Identify which cell holds the provided text, then report its [X, Y] central coordinate. 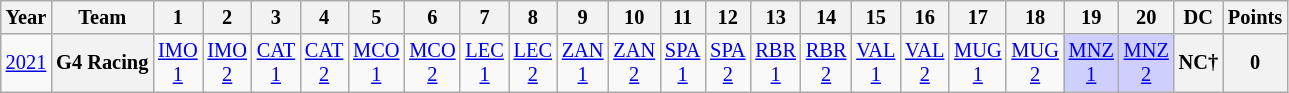
1 [178, 17]
MNZ2 [1146, 63]
RBR2 [826, 63]
8 [533, 17]
15 [876, 17]
SPA2 [728, 63]
MNZ1 [1092, 63]
11 [682, 17]
Team [102, 17]
G4 Racing [102, 63]
10 [634, 17]
7 [484, 17]
13 [775, 17]
DC [1198, 17]
CAT1 [276, 63]
LEC1 [484, 63]
20 [1146, 17]
5 [376, 17]
9 [583, 17]
16 [924, 17]
LEC2 [533, 63]
12 [728, 17]
MUG2 [1034, 63]
0 [1255, 63]
MCO2 [432, 63]
SPA1 [682, 63]
NC† [1198, 63]
VAL2 [924, 63]
14 [826, 17]
CAT2 [324, 63]
19 [1092, 17]
VAL1 [876, 63]
IMO2 [226, 63]
Points [1255, 17]
2021 [26, 63]
Year [26, 17]
IMO1 [178, 63]
6 [432, 17]
RBR1 [775, 63]
MUG1 [978, 63]
ZAN2 [634, 63]
18 [1034, 17]
2 [226, 17]
MCO1 [376, 63]
4 [324, 17]
3 [276, 17]
17 [978, 17]
ZAN1 [583, 63]
